Extract the [x, y] coordinate from the center of the cell holding the provided text.  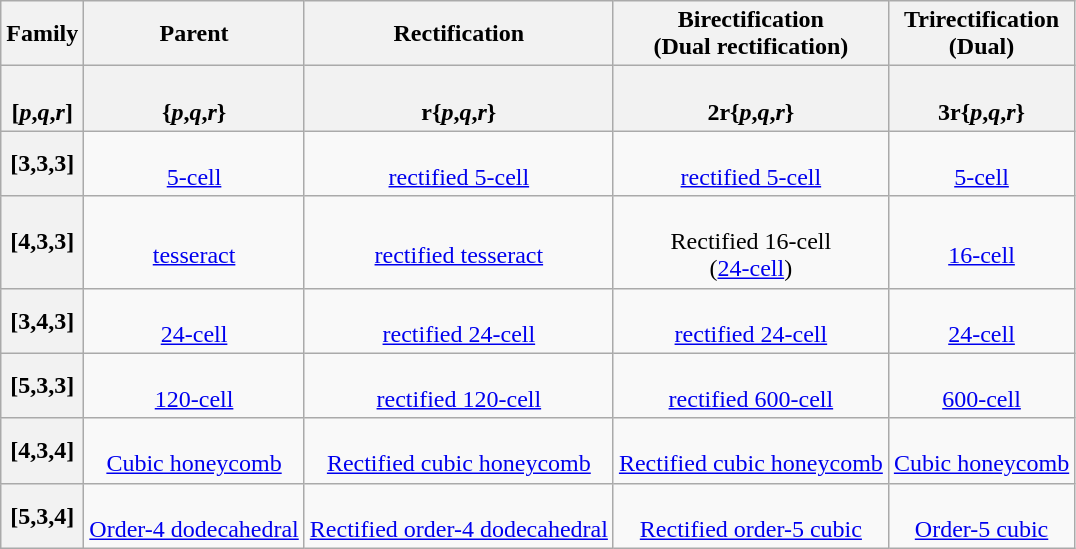
Rectified order-5 cubic [750, 516]
600-cell [981, 386]
2r{p,q,r} [750, 98]
[3,3,3] [42, 164]
r{p,q,r} [458, 98]
[3,4,3] [42, 320]
Rectified order-4 dodecahedral [458, 516]
Rectified 16-cell(24-cell) [750, 242]
[5,3,4] [42, 516]
Family [42, 34]
120-cell [194, 386]
{p,q,r} [194, 98]
16-cell [981, 242]
[5,3,3] [42, 386]
Parent [194, 34]
Order-4 dodecahedral [194, 516]
rectified tesseract [458, 242]
rectified 120-cell [458, 386]
Order-5 cubic [981, 516]
Rectification [458, 34]
[4,3,3] [42, 242]
3r{p,q,r} [981, 98]
rectified 600-cell [750, 386]
[p,q,r] [42, 98]
tesseract [194, 242]
Trirectification(Dual) [981, 34]
[4,3,4] [42, 450]
Birectification(Dual rectification) [750, 34]
